Extract the [x, y] coordinate from the center of the cell holding the provided text.  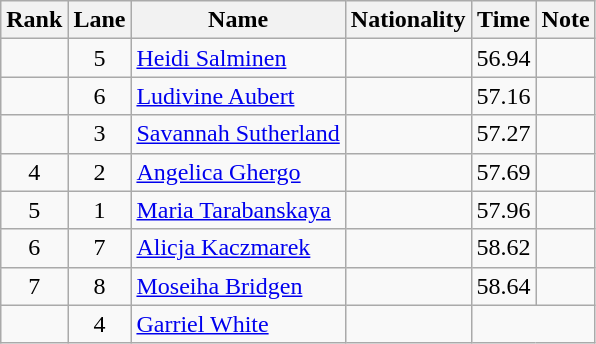
Name [238, 20]
58.62 [504, 248]
3 [100, 134]
58.64 [504, 286]
Rank [34, 20]
8 [100, 286]
1 [100, 210]
Heidi Salminen [238, 58]
Lane [100, 20]
Maria Tarabanskaya [238, 210]
57.96 [504, 210]
Angelica Ghergo [238, 172]
56.94 [504, 58]
Garriel White [238, 324]
57.27 [504, 134]
Note [566, 20]
Savannah Sutherland [238, 134]
57.16 [504, 96]
Ludivine Aubert [238, 96]
Time [504, 20]
Alicja Kaczmarek [238, 248]
2 [100, 172]
Nationality [408, 20]
Moseiha Bridgen [238, 286]
57.69 [504, 172]
